Detect which cell encompasses the target text, then output its [X, Y] center coordinate. 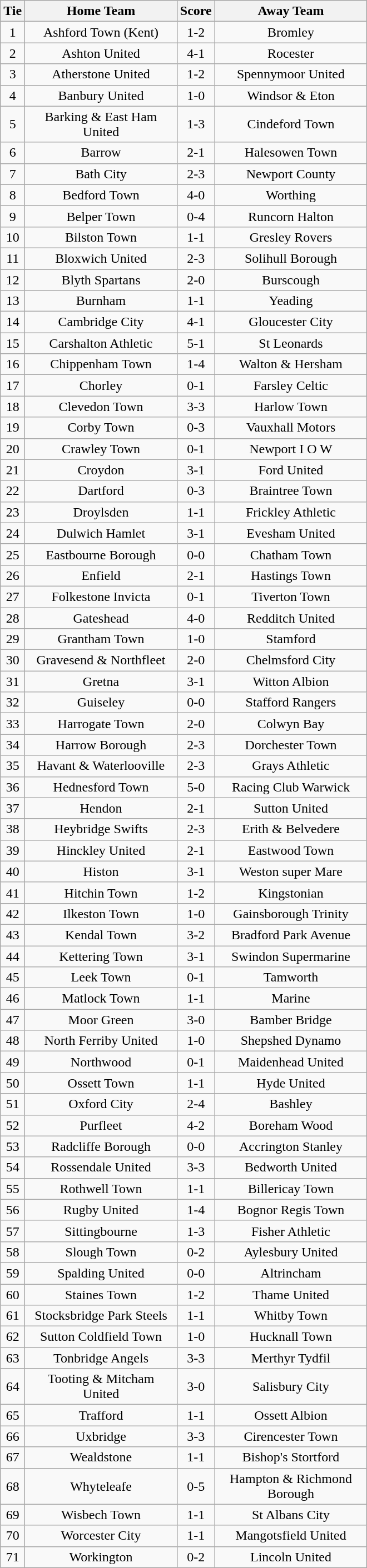
3-2 [196, 935]
39 [13, 850]
Heybridge Swifts [101, 829]
8 [13, 195]
Newport I O W [291, 449]
Stocksbridge Park Steels [101, 1316]
27 [13, 597]
Runcorn Halton [291, 216]
Rugby United [101, 1210]
41 [13, 893]
Stafford Rangers [291, 703]
11 [13, 258]
59 [13, 1273]
Gretna [101, 682]
Bilston Town [101, 237]
67 [13, 1457]
Home Team [101, 11]
Radcliffe Borough [101, 1146]
Hinckley United [101, 850]
Histon [101, 871]
20 [13, 449]
Hampton & Richmond Borough [291, 1486]
Kendal Town [101, 935]
Banbury United [101, 96]
Croydon [101, 470]
Vauxhall Motors [291, 428]
15 [13, 343]
Ashton United [101, 53]
Bamber Bridge [291, 1020]
4 [13, 96]
Oxford City [101, 1104]
Eastwood Town [291, 850]
Boreham Wood [291, 1125]
Maidenhead United [291, 1062]
Burnham [101, 301]
Rossendale United [101, 1168]
68 [13, 1486]
Whyteleafe [101, 1486]
Gateshead [101, 618]
Chippenham Town [101, 364]
Gresley Rovers [291, 237]
1 [13, 32]
9 [13, 216]
Chelmsford City [291, 660]
18 [13, 407]
12 [13, 279]
Whitby Town [291, 1316]
Weston super Mare [291, 871]
10 [13, 237]
Hendon [101, 808]
38 [13, 829]
Tooting & Mitcham United [101, 1386]
Swindon Supermarine [291, 956]
Yeading [291, 301]
Aylesbury United [291, 1252]
Kingstonian [291, 893]
Trafford [101, 1415]
Crawley Town [101, 449]
17 [13, 385]
Harrow Borough [101, 745]
Thame United [291, 1295]
Tonbridge Angels [101, 1358]
Havant & Waterlooville [101, 766]
Marine [291, 999]
25 [13, 554]
Redditch United [291, 618]
Hitchin Town [101, 893]
56 [13, 1210]
Salisbury City [291, 1386]
Droylsden [101, 512]
58 [13, 1252]
Windsor & Eton [291, 96]
Harrogate Town [101, 724]
Clevedon Town [101, 407]
60 [13, 1295]
Cirencester Town [291, 1436]
45 [13, 978]
Kettering Town [101, 956]
Ossett Town [101, 1083]
Witton Albion [291, 682]
30 [13, 660]
Ilkeston Town [101, 914]
Shepshed Dynamo [291, 1041]
Hednesford Town [101, 787]
Rocester [291, 53]
Bradford Park Avenue [291, 935]
26 [13, 575]
Dulwich Hamlet [101, 533]
53 [13, 1146]
Ford United [291, 470]
47 [13, 1020]
Wealdstone [101, 1457]
Harlow Town [291, 407]
Eastbourne Borough [101, 554]
Mangotsfield United [291, 1536]
Spennymoor United [291, 74]
16 [13, 364]
69 [13, 1515]
49 [13, 1062]
Gravesend & Northfleet [101, 660]
Lincoln United [291, 1557]
Bloxwich United [101, 258]
Bishop's Stortford [291, 1457]
32 [13, 703]
23 [13, 512]
Workington [101, 1557]
Sittingbourne [101, 1231]
Tie [13, 11]
31 [13, 682]
Score [196, 11]
Chorley [101, 385]
Bedworth United [291, 1168]
Rothwell Town [101, 1189]
Uxbridge [101, 1436]
4-2 [196, 1125]
Billericay Town [291, 1189]
Staines Town [101, 1295]
61 [13, 1316]
Solihull Borough [291, 258]
34 [13, 745]
Sutton Coldfield Town [101, 1337]
Evesham United [291, 533]
Burscough [291, 279]
Worcester City [101, 1536]
Purfleet [101, 1125]
Fisher Athletic [291, 1231]
Bath City [101, 174]
Moor Green [101, 1020]
Hastings Town [291, 575]
21 [13, 470]
2 [13, 53]
5-0 [196, 787]
Frickley Athletic [291, 512]
62 [13, 1337]
Wisbech Town [101, 1515]
36 [13, 787]
52 [13, 1125]
42 [13, 914]
0-5 [196, 1486]
7 [13, 174]
Farsley Celtic [291, 385]
Grays Athletic [291, 766]
Newport County [291, 174]
24 [13, 533]
44 [13, 956]
57 [13, 1231]
50 [13, 1083]
Accrington Stanley [291, 1146]
Barking & East Ham United [101, 124]
22 [13, 491]
Hucknall Town [291, 1337]
Ossett Albion [291, 1415]
Erith & Belvedere [291, 829]
Worthing [291, 195]
5 [13, 124]
48 [13, 1041]
Spalding United [101, 1273]
Belper Town [101, 216]
Grantham Town [101, 639]
54 [13, 1168]
13 [13, 301]
Colwyn Bay [291, 724]
Cambridge City [101, 322]
2-4 [196, 1104]
Gainsborough Trinity [291, 914]
Guiseley [101, 703]
65 [13, 1415]
66 [13, 1436]
33 [13, 724]
64 [13, 1386]
Walton & Hersham [291, 364]
6 [13, 153]
Altrincham [291, 1273]
0-4 [196, 216]
Merthyr Tydfil [291, 1358]
St Leonards [291, 343]
3 [13, 74]
Sutton United [291, 808]
35 [13, 766]
Atherstone United [101, 74]
28 [13, 618]
43 [13, 935]
29 [13, 639]
Leek Town [101, 978]
Tamworth [291, 978]
51 [13, 1104]
Halesowen Town [291, 153]
Matlock Town [101, 999]
Bashley [291, 1104]
Ashford Town (Kent) [101, 32]
Dorchester Town [291, 745]
Cindeford Town [291, 124]
Northwood [101, 1062]
Dartford [101, 491]
Slough Town [101, 1252]
63 [13, 1358]
Bognor Regis Town [291, 1210]
Carshalton Athletic [101, 343]
Hyde United [291, 1083]
5-1 [196, 343]
North Ferriby United [101, 1041]
14 [13, 322]
37 [13, 808]
Tiverton Town [291, 597]
Blyth Spartans [101, 279]
Enfield [101, 575]
Bromley [291, 32]
19 [13, 428]
71 [13, 1557]
Racing Club Warwick [291, 787]
Bedford Town [101, 195]
40 [13, 871]
Chatham Town [291, 554]
Gloucester City [291, 322]
Folkestone Invicta [101, 597]
Corby Town [101, 428]
55 [13, 1189]
70 [13, 1536]
Barrow [101, 153]
46 [13, 999]
Braintree Town [291, 491]
Stamford [291, 639]
St Albans City [291, 1515]
Away Team [291, 11]
